Provide the (x, y) coordinate of the cell's center where the given text is located.  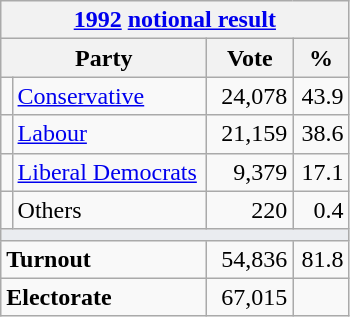
1992 notional result (175, 20)
Party (104, 58)
81.8 (321, 259)
54,836 (250, 259)
43.9 (321, 96)
21,159 (250, 134)
67,015 (250, 297)
38.6 (321, 134)
Electorate (104, 297)
24,078 (250, 96)
0.4 (321, 210)
9,379 (250, 172)
Turnout (104, 259)
Others (110, 210)
Vote (250, 58)
% (321, 58)
Labour (110, 134)
17.1 (321, 172)
Liberal Democrats (110, 172)
220 (250, 210)
Conservative (110, 96)
